Capture the cell that displays the provided text and extract its [x, y] central coordinate. 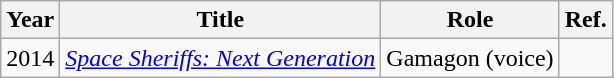
Title [220, 20]
Ref. [586, 20]
Role [470, 20]
Space Sheriffs: Next Generation [220, 58]
2014 [30, 58]
Gamagon (voice) [470, 58]
Year [30, 20]
